Provide the (x, y) coordinate of the cell's center where the given text is located.  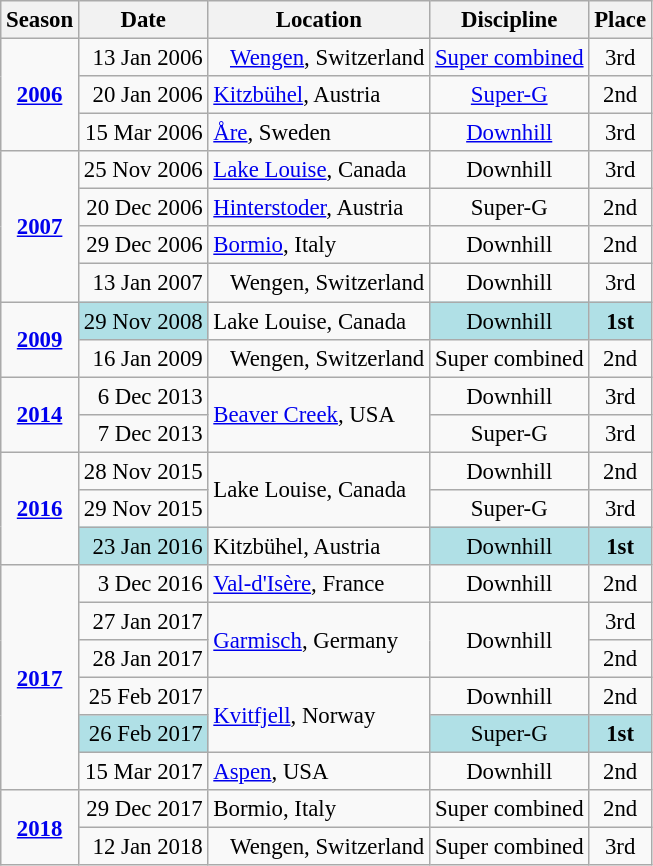
2017 (40, 678)
2014 (40, 414)
2016 (40, 508)
13 Jan 2006 (143, 58)
2009 (40, 340)
Date (143, 20)
Location (319, 20)
29 Nov 2015 (143, 509)
Beaver Creek, USA (319, 414)
16 Jan 2009 (143, 358)
Åre, Sweden (319, 133)
Val-d'Isère, France (319, 584)
12 Jan 2018 (143, 847)
Garmisch, Germany (319, 640)
2018 (40, 828)
13 Jan 2007 (143, 283)
Hinterstoder, Austria (319, 208)
15 Mar 2006 (143, 133)
23 Jan 2016 (143, 546)
28 Nov 2015 (143, 471)
Kvitfjell, Norway (319, 716)
Aspen, USA (319, 772)
25 Nov 2006 (143, 170)
20 Jan 2006 (143, 95)
26 Feb 2017 (143, 734)
29 Nov 2008 (143, 321)
3 Dec 2016 (143, 584)
6 Dec 2013 (143, 396)
Discipline (510, 20)
25 Feb 2017 (143, 697)
27 Jan 2017 (143, 621)
2006 (40, 96)
29 Dec 2017 (143, 809)
28 Jan 2017 (143, 659)
7 Dec 2013 (143, 433)
15 Mar 2017 (143, 772)
29 Dec 2006 (143, 245)
2007 (40, 226)
Season (40, 20)
Place (620, 20)
20 Dec 2006 (143, 208)
